Identify which cell holds the provided text, then report its [x, y] central coordinate. 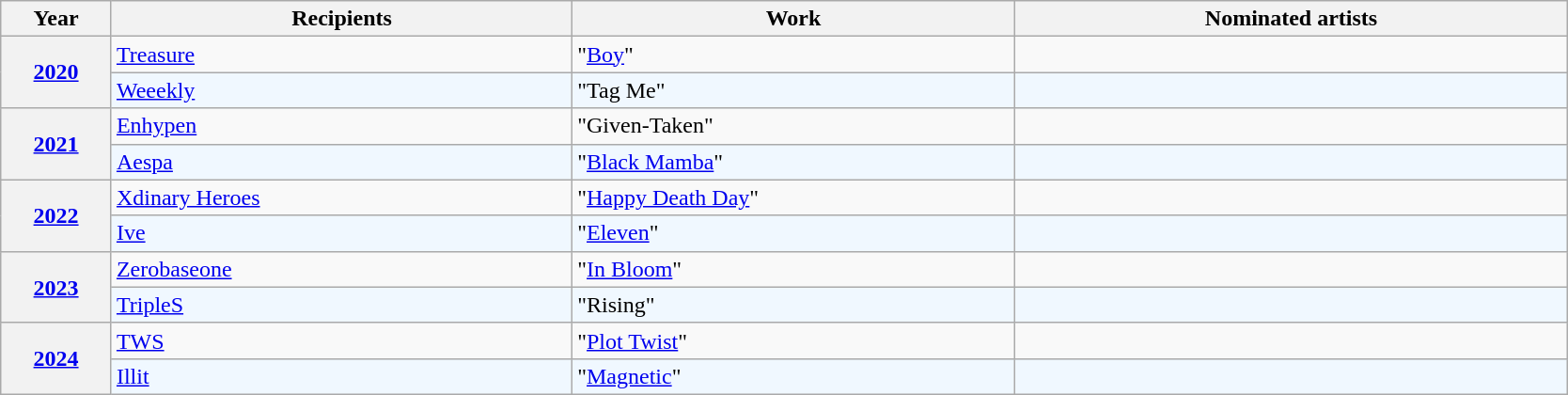
"Happy Death Day" [793, 197]
Ive [341, 233]
"Eleven" [793, 233]
Recipients [341, 19]
Treasure [341, 55]
Xdinary Heroes [341, 197]
2023 [56, 287]
"Given-Taken" [793, 126]
"Black Mamba" [793, 162]
"Boy" [793, 55]
Nominated artists [1291, 19]
Work [793, 19]
2020 [56, 72]
Enhypen [341, 126]
TripleS [341, 305]
"Magnetic" [793, 376]
Illit [341, 376]
Aespa [341, 162]
2022 [56, 215]
"Tag Me" [793, 90]
"In Bloom" [793, 269]
Year [56, 19]
2024 [56, 358]
Zerobaseone [341, 269]
Weeekly [341, 90]
TWS [341, 340]
2021 [56, 144]
"Plot Twist" [793, 340]
"Rising" [793, 305]
